Detect which cell encompasses the target text, then output its [X, Y] center coordinate. 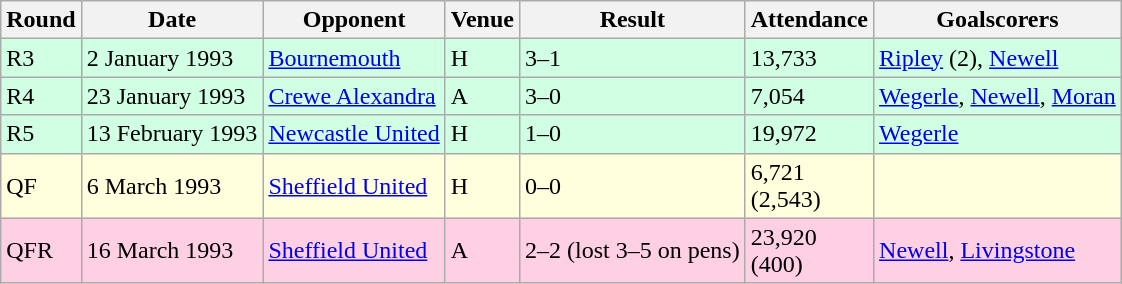
Opponent [354, 20]
1–0 [632, 134]
Newcastle United [354, 134]
Bournemouth [354, 58]
16 March 1993 [172, 250]
QFR [41, 250]
7,054 [809, 96]
6,721(2,543) [809, 186]
QF [41, 186]
R4 [41, 96]
2–2 (lost 3–5 on pens) [632, 250]
13,733 [809, 58]
3–0 [632, 96]
R3 [41, 58]
Crewe Alexandra [354, 96]
13 February 1993 [172, 134]
Result [632, 20]
Date [172, 20]
2 January 1993 [172, 58]
Wegerle [998, 134]
R5 [41, 134]
19,972 [809, 134]
Wegerle, Newell, Moran [998, 96]
Newell, Livingstone [998, 250]
Round [41, 20]
Ripley (2), Newell [998, 58]
0–0 [632, 186]
Venue [482, 20]
23 January 1993 [172, 96]
Attendance [809, 20]
3–1 [632, 58]
6 March 1993 [172, 186]
23,920(400) [809, 250]
Goalscorers [998, 20]
